For the text-containing cell, return its midpoint in (x, y) coordinate format. 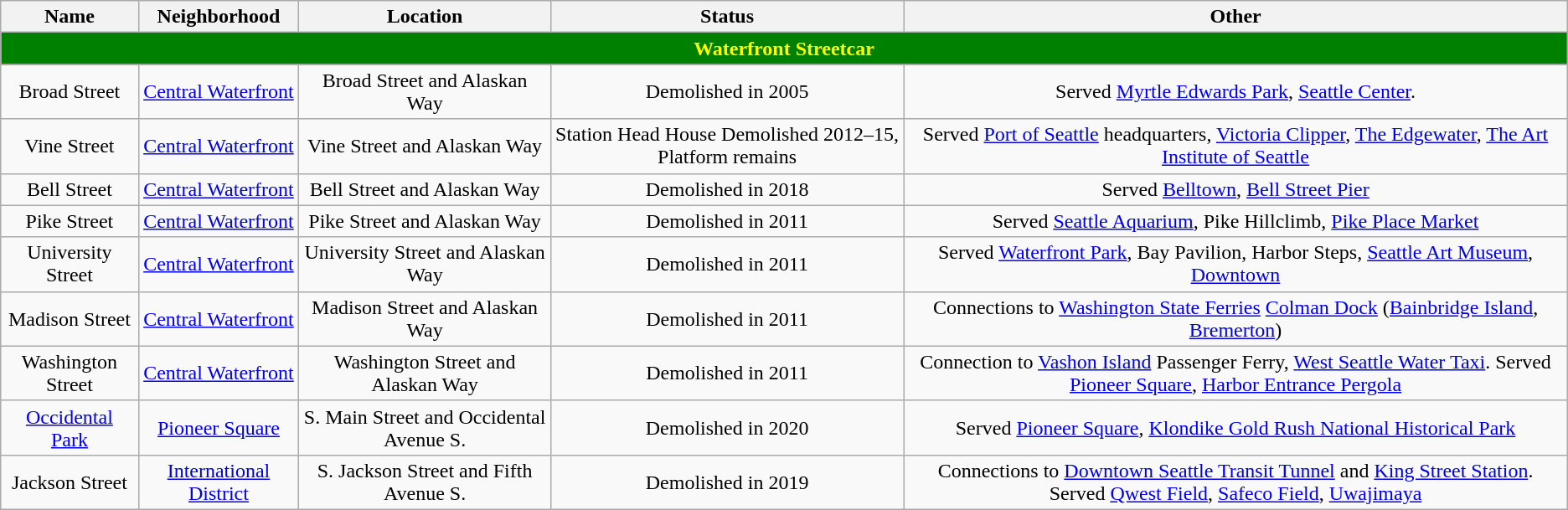
S. Jackson Street and Fifth Avenue S. (425, 482)
Pioneer Square (219, 427)
Served Belltown, Bell Street Pier (1235, 189)
Demolished in 2005 (727, 92)
Bell Street (70, 189)
S. Main Street and Occidental Avenue S. (425, 427)
Bell Street and Alaskan Way (425, 189)
Connections to Downtown Seattle Transit Tunnel and King Street Station. Served Qwest Field, Safeco Field, Uwajimaya (1235, 482)
Served Port of Seattle headquarters, Victoria Clipper, The Edgewater, The Art Institute of Seattle (1235, 146)
Pike Street and Alaskan Way (425, 221)
University Street (70, 265)
Name (70, 17)
Demolished in 2018 (727, 189)
Demolished in 2019 (727, 482)
Other (1235, 17)
Neighborhood (219, 17)
International District (219, 482)
Served Pioneer Square, Klondike Gold Rush National Historical Park (1235, 427)
Location (425, 17)
Waterfront Streetcar (784, 49)
Vine Street (70, 146)
Occidental Park (70, 427)
Madison Street and Alaskan Way (425, 318)
Station Head House Demolished 2012–15, Platform remains (727, 146)
Demolished in 2020 (727, 427)
Vine Street and Alaskan Way (425, 146)
Served Seattle Aquarium, Pike Hillclimb, Pike Place Market (1235, 221)
University Street and Alaskan Way (425, 265)
Status (727, 17)
Washington Street and Alaskan Way (425, 373)
Served Waterfront Park, Bay Pavilion, Harbor Steps, Seattle Art Museum, Downtown (1235, 265)
Connections to Washington State Ferries Colman Dock (Bainbridge Island, Bremerton) (1235, 318)
Jackson Street (70, 482)
Broad Street and Alaskan Way (425, 92)
Broad Street (70, 92)
Connection to Vashon Island Passenger Ferry, West Seattle Water Taxi. Served Pioneer Square, Harbor Entrance Pergola (1235, 373)
Pike Street (70, 221)
Washington Street (70, 373)
Madison Street (70, 318)
Served Myrtle Edwards Park, Seattle Center. (1235, 92)
